Locate the cell with the specified text and output its [X, Y] center coordinate. 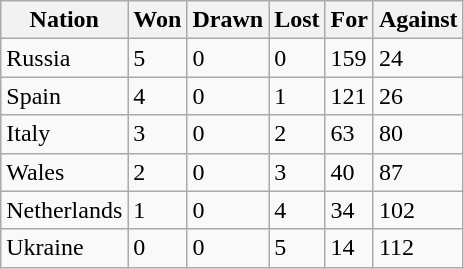
Netherlands [64, 210]
For [349, 20]
121 [349, 96]
80 [418, 134]
159 [349, 58]
Nation [64, 20]
112 [418, 248]
Russia [64, 58]
Italy [64, 134]
34 [349, 210]
63 [349, 134]
Spain [64, 96]
Lost [297, 20]
26 [418, 96]
102 [418, 210]
Ukraine [64, 248]
Drawn [228, 20]
87 [418, 172]
40 [349, 172]
Won [158, 20]
Wales [64, 172]
24 [418, 58]
Against [418, 20]
14 [349, 248]
